Extract the [X, Y] coordinate from the center of the cell holding the provided text.  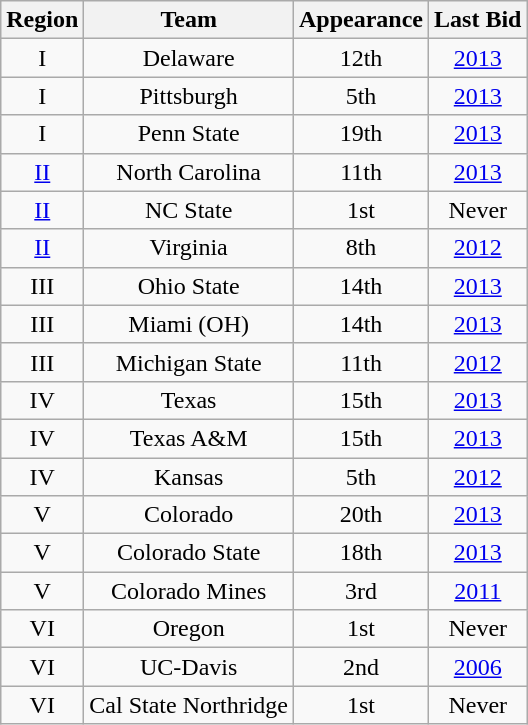
Colorado [189, 515]
Team [189, 20]
Cal State Northridge [189, 705]
Colorado State [189, 553]
UC-Davis [189, 667]
Texas [189, 400]
NC State [189, 210]
20th [362, 515]
Miami (OH) [189, 324]
Last Bid [478, 20]
19th [362, 134]
Appearance [362, 20]
Delaware [189, 58]
Texas A&M [189, 438]
2006 [478, 667]
2011 [478, 591]
Penn State [189, 134]
Ohio State [189, 286]
Kansas [189, 477]
Colorado Mines [189, 591]
18th [362, 553]
Michigan State [189, 362]
Virginia [189, 248]
North Carolina [189, 172]
Pittsburgh [189, 96]
8th [362, 248]
3rd [362, 591]
12th [362, 58]
Oregon [189, 629]
2nd [362, 667]
Region [42, 20]
